Return (X, Y) of the center of cell containing provided text 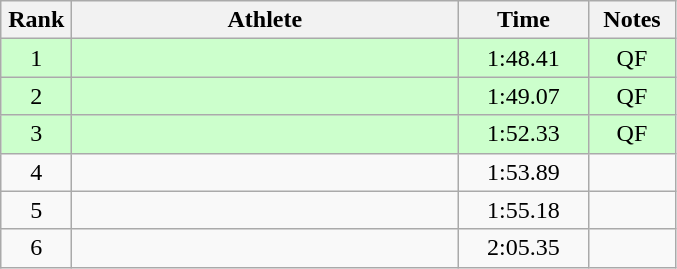
3 (36, 134)
6 (36, 248)
2:05.35 (524, 248)
Rank (36, 20)
Notes (632, 20)
4 (36, 172)
1:48.41 (524, 58)
5 (36, 210)
1:49.07 (524, 96)
1:55.18 (524, 210)
Time (524, 20)
Athlete (265, 20)
1 (36, 58)
2 (36, 96)
1:52.33 (524, 134)
1:53.89 (524, 172)
